Capture the cell that displays the provided text and extract its (x, y) central coordinate. 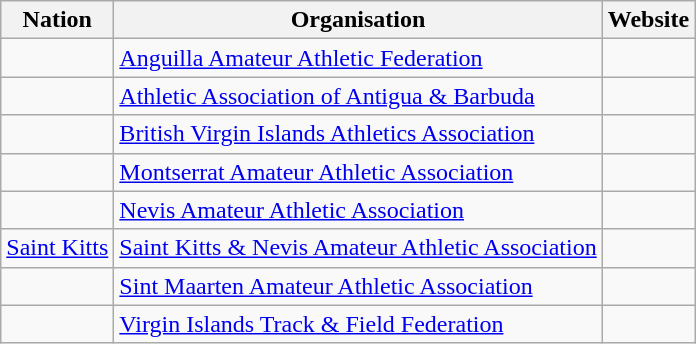
Nation (58, 20)
Montserrat Amateur Athletic Association (358, 172)
Virgin Islands Track & Field Federation (358, 324)
Nevis Amateur Athletic Association (358, 210)
Website (648, 20)
Saint Kitts & Nevis Amateur Athletic Association (358, 248)
Athletic Association of Antigua & Barbuda (358, 96)
Sint Maarten Amateur Athletic Association (358, 286)
Organisation (358, 20)
Saint Kitts (58, 248)
British Virgin Islands Athletics Association (358, 134)
Anguilla Amateur Athletic Federation (358, 58)
